Extract the (x, y) coordinate from the center of the cell holding the provided text.  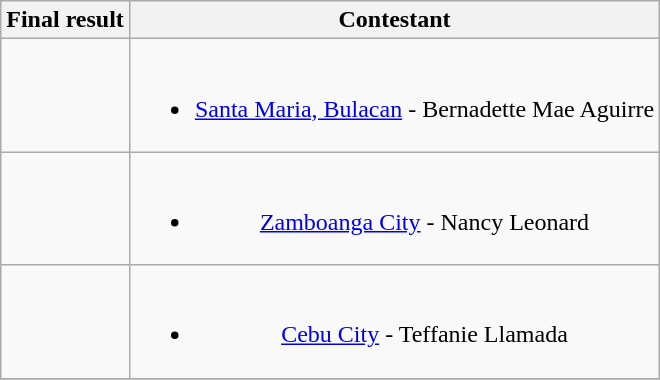
Final result (66, 20)
Cebu City - Teffanie Llamada (394, 322)
Santa Maria, Bulacan - Bernadette Mae Aguirre (394, 96)
Contestant (394, 20)
Zamboanga City - Nancy Leonard (394, 208)
